Pinpoint the cell where the given text exists, returning its [X, Y] midpoint coordinate. 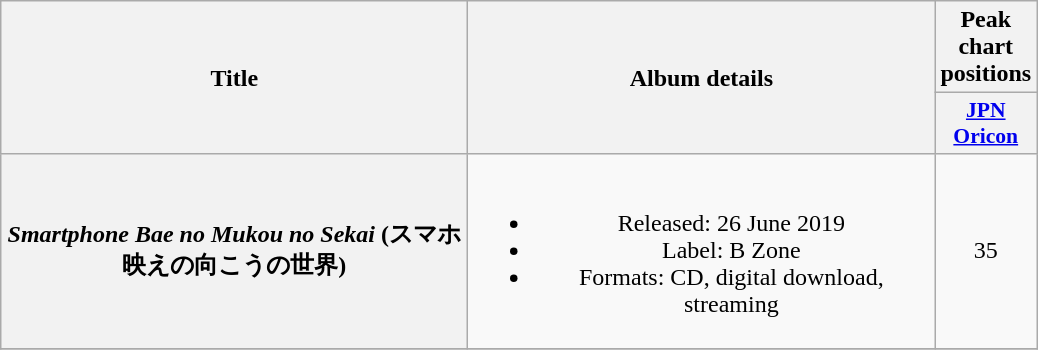
Released: 26 June 2019Label: B ZoneFormats: CD, digital download, streaming [702, 251]
Peakchartpositions [986, 47]
Album details [702, 78]
Smartphone Bae no Mukou no Sekai (スマホ映えの向こうの世界) [234, 251]
35 [986, 251]
Title [234, 78]
JPNOricon [986, 124]
